Return the [X, Y] coordinate for the center point of the cell that contains the specified text.  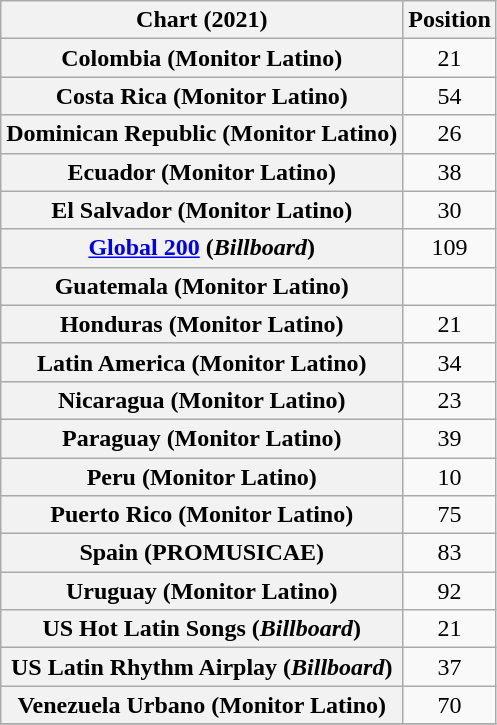
75 [450, 515]
Chart (2021) [202, 20]
37 [450, 667]
Guatemala (Monitor Latino) [202, 286]
Position [450, 20]
Nicaragua (Monitor Latino) [202, 400]
Colombia (Monitor Latino) [202, 58]
Dominican Republic (Monitor Latino) [202, 134]
10 [450, 477]
38 [450, 172]
34 [450, 362]
Ecuador (Monitor Latino) [202, 172]
39 [450, 438]
83 [450, 553]
US Hot Latin Songs (Billboard) [202, 629]
Spain (PROMUSICAE) [202, 553]
Venezuela Urbano (Monitor Latino) [202, 705]
Puerto Rico (Monitor Latino) [202, 515]
54 [450, 96]
109 [450, 248]
Uruguay (Monitor Latino) [202, 591]
Paraguay (Monitor Latino) [202, 438]
30 [450, 210]
US Latin Rhythm Airplay (Billboard) [202, 667]
92 [450, 591]
23 [450, 400]
26 [450, 134]
70 [450, 705]
El Salvador (Monitor Latino) [202, 210]
Global 200 (Billboard) [202, 248]
Peru (Monitor Latino) [202, 477]
Latin America (Monitor Latino) [202, 362]
Honduras (Monitor Latino) [202, 324]
Costa Rica (Monitor Latino) [202, 96]
